Provide the [x, y] coordinate of the cell's center where the given text is located.  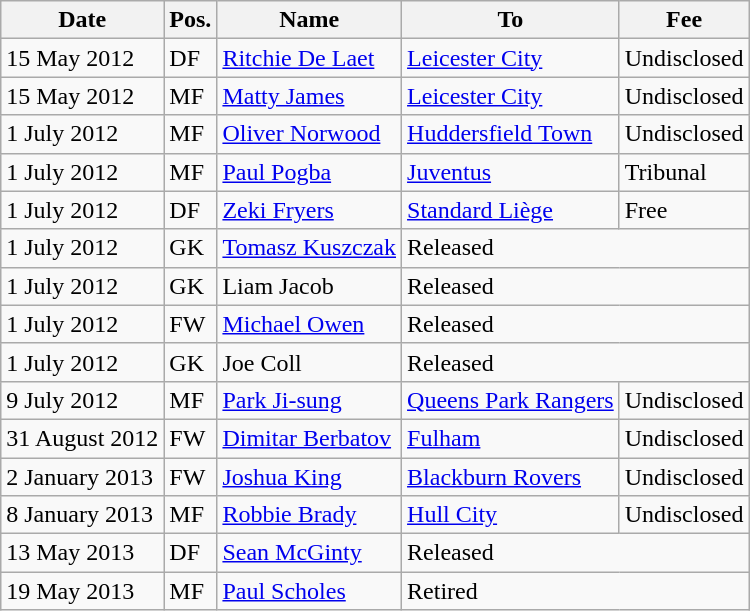
31 August 2012 [82, 438]
Paul Pogba [310, 172]
Sean McGinty [310, 553]
To [511, 20]
Free [684, 210]
Queens Park Rangers [511, 400]
Michael Owen [310, 324]
Robbie Brady [310, 515]
Retired [576, 591]
2 January 2013 [82, 477]
Tomasz Kuszczak [310, 248]
Zeki Fryers [310, 210]
Tribunal [684, 172]
Name [310, 20]
Park Ji-sung [310, 400]
Juventus [511, 172]
Standard Liège [511, 210]
Matty James [310, 96]
19 May 2013 [82, 591]
Dimitar Berbatov [310, 438]
Liam Jacob [310, 286]
Fulham [511, 438]
Joshua King [310, 477]
Blackburn Rovers [511, 477]
Joe Coll [310, 362]
Fee [684, 20]
8 January 2013 [82, 515]
Oliver Norwood [310, 134]
Ritchie De Laet [310, 58]
Paul Scholes [310, 591]
Huddersfield Town [511, 134]
Date [82, 20]
9 July 2012 [82, 400]
13 May 2013 [82, 553]
Hull City [511, 515]
Pos. [190, 20]
